Scan for the cell matching the given text and deliver its (x, y) coordinate at center. 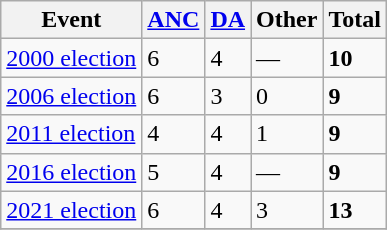
DA (228, 20)
2021 election (72, 210)
2016 election (72, 172)
5 (174, 172)
2006 election (72, 96)
13 (355, 210)
2011 election (72, 134)
ANC (174, 20)
Event (72, 20)
Other (287, 20)
Total (355, 20)
2000 election (72, 58)
0 (287, 96)
10 (355, 58)
1 (287, 134)
